Detect which cell encompasses the target text, then output its (x, y) center coordinate. 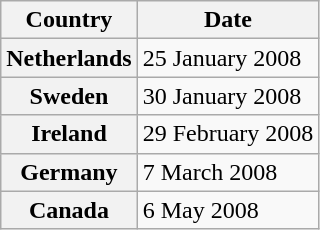
Canada (69, 210)
30 January 2008 (228, 96)
Ireland (69, 134)
25 January 2008 (228, 58)
7 March 2008 (228, 172)
6 May 2008 (228, 210)
Germany (69, 172)
Sweden (69, 96)
Country (69, 20)
29 February 2008 (228, 134)
Netherlands (69, 58)
Date (228, 20)
